Return (X, Y) of the center of cell containing provided text 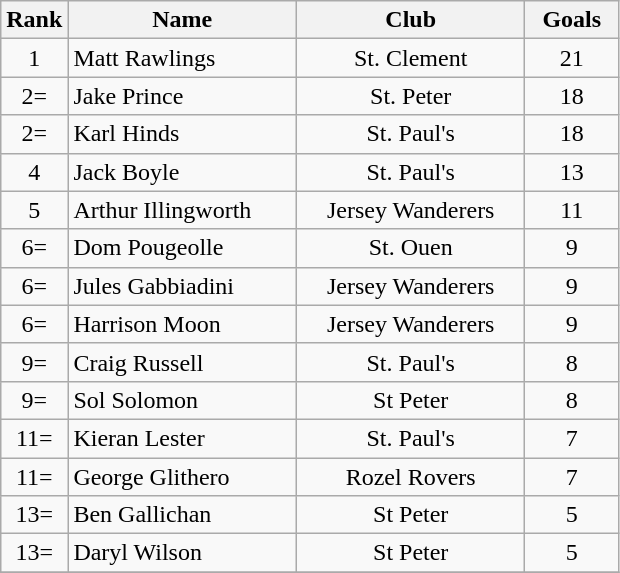
Karl Hinds (182, 134)
11 (572, 210)
4 (34, 172)
Jules Gabbiadini (182, 286)
St. Clement (410, 58)
George Glithero (182, 477)
Ben Gallichan (182, 515)
St. Ouen (410, 248)
Club (410, 20)
Jake Prince (182, 96)
Jack Boyle (182, 172)
Name (182, 20)
13 (572, 172)
Goals (572, 20)
Dom Pougeolle (182, 248)
Matt Rawlings (182, 58)
Rozel Rovers (410, 477)
Arthur Illingworth (182, 210)
Kieran Lester (182, 438)
Rank (34, 20)
21 (572, 58)
Sol Solomon (182, 400)
St. Peter (410, 96)
Daryl Wilson (182, 553)
Craig Russell (182, 362)
1 (34, 58)
Harrison Moon (182, 324)
